Output the (x, y) coordinate of the center of the cell containing the given text.  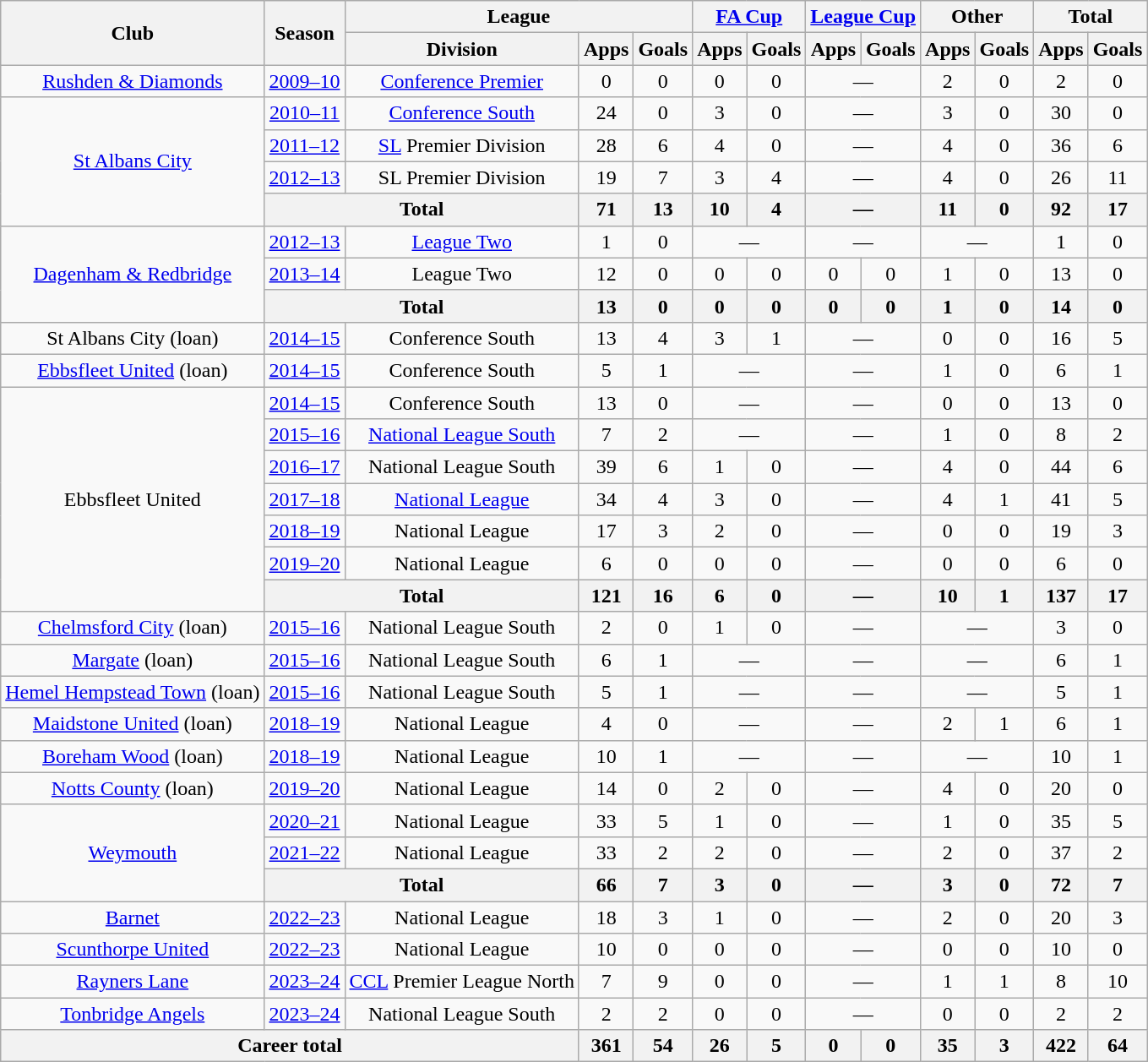
44 (1061, 467)
Dagenham & Redbridge (133, 274)
Rayners Lane (133, 982)
37 (1061, 852)
28 (606, 145)
Division (461, 49)
2016–17 (304, 467)
2010–11 (304, 113)
64 (1118, 1046)
30 (1061, 113)
2021–22 (304, 852)
18 (606, 917)
2013–14 (304, 274)
72 (1061, 885)
Scunthorpe United (133, 950)
2011–12 (304, 145)
Conference Premier (461, 81)
Weymouth (133, 852)
Hemel Hempstead Town (loan) (133, 692)
CCL Premier League North (461, 982)
41 (1061, 499)
71 (606, 210)
39 (606, 467)
Rushden & Diamonds (133, 81)
34 (606, 499)
St Albans City (loan) (133, 338)
League (519, 17)
Barnet (133, 917)
League Cup (863, 17)
FA Cup (749, 17)
Boreham Wood (loan) (133, 756)
9 (663, 982)
Margate (loan) (133, 660)
Club (133, 33)
54 (663, 1046)
2017–18 (304, 499)
Chelmsford City (loan) (133, 628)
137 (1061, 596)
2020–21 (304, 820)
Career total (291, 1046)
Other (977, 17)
Tonbridge Angels (133, 1014)
Season (304, 33)
361 (606, 1046)
Ebbsfleet United (loan) (133, 370)
24 (606, 113)
92 (1061, 210)
12 (606, 274)
2009–10 (304, 81)
422 (1061, 1046)
36 (1061, 145)
Maidstone United (loan) (133, 724)
St Albans City (133, 161)
Ebbsfleet United (133, 499)
121 (606, 596)
66 (606, 885)
Notts County (loan) (133, 788)
